Detect which cell encompasses the target text, then output its (x, y) center coordinate. 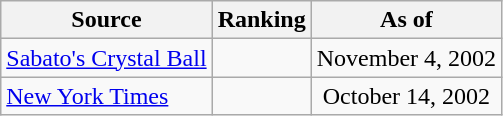
October 14, 2002 (406, 96)
Ranking (262, 20)
Sabato's Crystal Ball (106, 58)
November 4, 2002 (406, 58)
New York Times (106, 96)
As of (406, 20)
Source (106, 20)
